Return the [x, y] coordinate for the center point of the cell that contains the specified text.  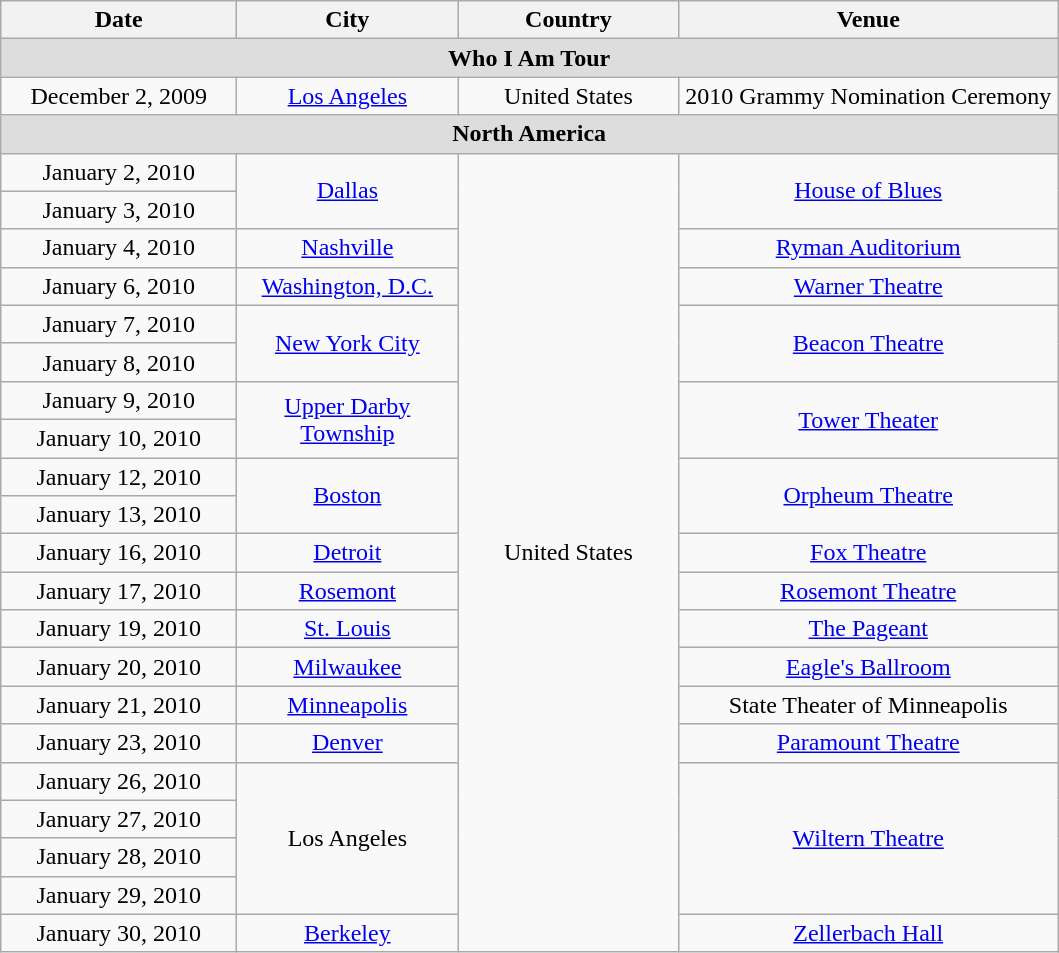
January 23, 2010 [119, 743]
Warner Theatre [868, 286]
Who I Am Tour [530, 58]
Washington, D.C. [348, 286]
January 4, 2010 [119, 248]
Zellerbach Hall [868, 933]
St. Louis [348, 629]
Paramount Theatre [868, 743]
January 27, 2010 [119, 819]
Denver [348, 743]
Orpheum Theatre [868, 496]
Boston [348, 496]
Tower Theater [868, 419]
Berkeley [348, 933]
State Theater of Minneapolis [868, 705]
Dallas [348, 191]
Rosemont [348, 591]
January 9, 2010 [119, 400]
Milwaukee [348, 667]
Upper Darby Township [348, 419]
January 21, 2010 [119, 705]
New York City [348, 343]
Rosemont Theatre [868, 591]
Minneapolis [348, 705]
Venue [868, 20]
January 16, 2010 [119, 553]
January 10, 2010 [119, 438]
January 26, 2010 [119, 781]
Date [119, 20]
January 12, 2010 [119, 477]
Beacon Theatre [868, 343]
Ryman Auditorium [868, 248]
January 29, 2010 [119, 895]
January 2, 2010 [119, 172]
January 28, 2010 [119, 857]
Nashville [348, 248]
Eagle's Ballroom [868, 667]
January 30, 2010 [119, 933]
January 19, 2010 [119, 629]
North America [530, 134]
January 17, 2010 [119, 591]
Wiltern Theatre [868, 838]
January 3, 2010 [119, 210]
December 2, 2009 [119, 96]
Country [568, 20]
House of Blues [868, 191]
January 8, 2010 [119, 362]
January 6, 2010 [119, 286]
Fox Theatre [868, 553]
The Pageant [868, 629]
2010 Grammy Nomination Ceremony [868, 96]
January 20, 2010 [119, 667]
City [348, 20]
January 13, 2010 [119, 515]
January 7, 2010 [119, 324]
Detroit [348, 553]
